Extract the (x, y) coordinate from the center of the cell holding the provided text.  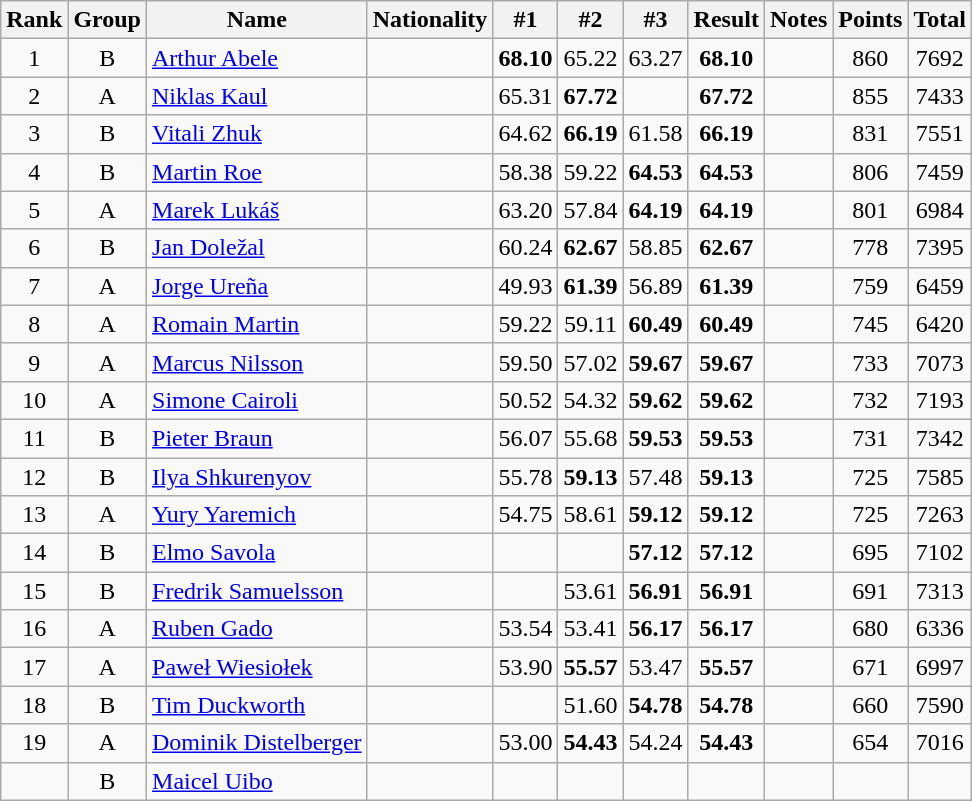
50.52 (526, 400)
57.02 (590, 362)
2 (34, 96)
Niklas Kaul (258, 96)
58.85 (656, 248)
63.27 (656, 58)
Dominik Distelberger (258, 743)
Ilya Shkurenyov (258, 477)
13 (34, 515)
7 (34, 286)
Romain Martin (258, 324)
9 (34, 362)
54.75 (526, 515)
56.89 (656, 286)
806 (870, 172)
Fredrik Samuelsson (258, 591)
53.54 (526, 629)
Marek Lukáš (258, 210)
Total (940, 20)
#1 (526, 20)
7590 (940, 705)
Jan Doležal (258, 248)
855 (870, 96)
18 (34, 705)
61.58 (656, 134)
831 (870, 134)
5 (34, 210)
60.24 (526, 248)
801 (870, 210)
51.60 (590, 705)
7395 (940, 248)
6420 (940, 324)
6997 (940, 667)
732 (870, 400)
860 (870, 58)
59.11 (590, 324)
7342 (940, 438)
Vitali Zhuk (258, 134)
58.38 (526, 172)
55.68 (590, 438)
671 (870, 667)
57.48 (656, 477)
4 (34, 172)
Nationality (430, 20)
58.61 (590, 515)
Result (726, 20)
14 (34, 553)
8 (34, 324)
745 (870, 324)
6984 (940, 210)
7585 (940, 477)
7551 (940, 134)
7193 (940, 400)
695 (870, 553)
778 (870, 248)
Rank (34, 20)
3 (34, 134)
10 (34, 400)
49.93 (526, 286)
#3 (656, 20)
7073 (940, 362)
654 (870, 743)
7692 (940, 58)
Yury Yaremich (258, 515)
65.31 (526, 96)
Notes (798, 20)
Points (870, 20)
733 (870, 362)
#2 (590, 20)
Pieter Braun (258, 438)
Maicel Uibo (258, 781)
63.20 (526, 210)
53.47 (656, 667)
15 (34, 591)
Martin Roe (258, 172)
57.84 (590, 210)
55.78 (526, 477)
16 (34, 629)
Paweł Wiesiołek (258, 667)
6459 (940, 286)
17 (34, 667)
54.24 (656, 743)
7313 (940, 591)
Jorge Ureña (258, 286)
59.50 (526, 362)
Name (258, 20)
19 (34, 743)
7263 (940, 515)
680 (870, 629)
53.61 (590, 591)
7102 (940, 553)
6336 (940, 629)
Elmo Savola (258, 553)
12 (34, 477)
11 (34, 438)
Ruben Gado (258, 629)
1 (34, 58)
53.00 (526, 743)
64.62 (526, 134)
7459 (940, 172)
Marcus Nilsson (258, 362)
7016 (940, 743)
Arthur Abele (258, 58)
731 (870, 438)
7433 (940, 96)
6 (34, 248)
Tim Duckworth (258, 705)
56.07 (526, 438)
Group (108, 20)
Simone Cairoli (258, 400)
54.32 (590, 400)
53.90 (526, 667)
660 (870, 705)
759 (870, 286)
53.41 (590, 629)
65.22 (590, 58)
691 (870, 591)
